Identify which cell holds the provided text, then report its (X, Y) central coordinate. 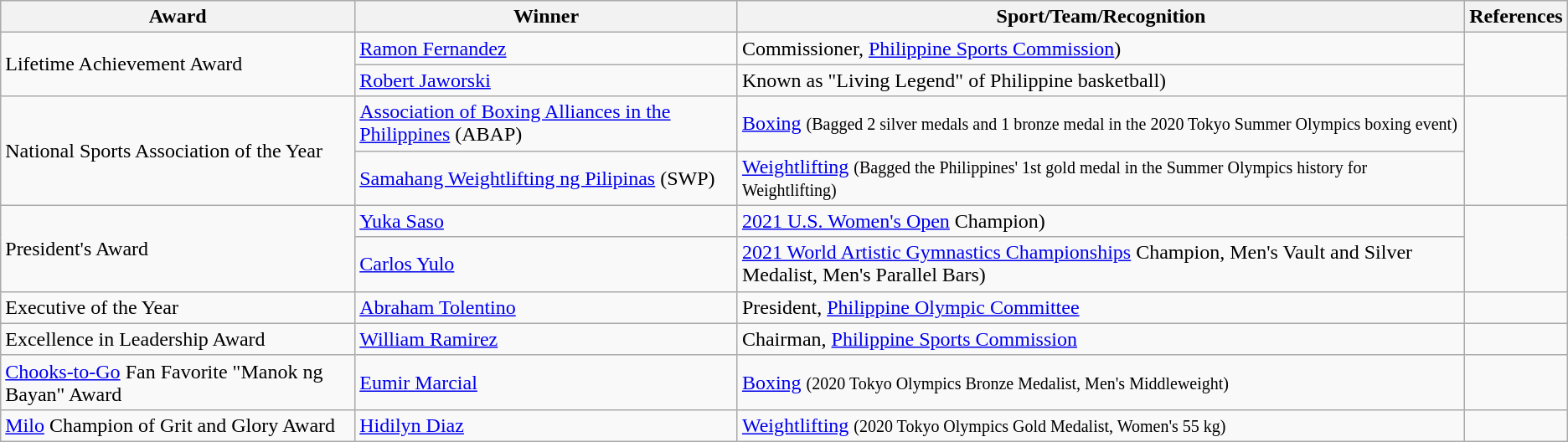
Sport/Team/Recognition (1101, 17)
Carlos Yulo (546, 265)
2021 World Artistic Gymnastics Championships Champion, Men's Vault and Silver Medalist, Men's Parallel Bars) (1101, 265)
Hidilyn Diaz (546, 425)
Milo Champion of Grit and Glory Award (178, 425)
Chairman, Philippine Sports Commission (1101, 339)
Chooks-to-Go Fan Favorite "Manok ng Bayan" Award (178, 382)
President, Philippine Olympic Committee (1101, 307)
Samahang Weightlifting ng Pilipinas (SWP) (546, 177)
Ramon Fernandez (546, 49)
Association of Boxing Alliances in the Philippines (ABAP) (546, 124)
Boxing (2020 Tokyo Olympics Bronze Medalist, Men's Middleweight) (1101, 382)
Eumir Marcial (546, 382)
Lifetime Achievement Award (178, 64)
Winner (546, 17)
Excellence in Leadership Award (178, 339)
Commissioner, Philippine Sports Commission) (1101, 49)
Weightlifting (2020 Tokyo Olympics Gold Medalist, Women's 55 kg) (1101, 425)
President's Award (178, 248)
Abraham Tolentino (546, 307)
Known as "Living Legend" of Philippine basketball) (1101, 80)
Boxing (Bagged 2 silver medals and 1 bronze medal in the 2020 Tokyo Summer Olympics boxing event) (1101, 124)
References (1516, 17)
Weightlifting (Bagged the Philippines' 1st gold medal in the Summer Olympics history for Weightlifting) (1101, 177)
Robert Jaworski (546, 80)
William Ramirez (546, 339)
2021 U.S. Women's Open Champion) (1101, 221)
Executive of the Year (178, 307)
National Sports Association of the Year (178, 151)
Yuka Saso (546, 221)
Award (178, 17)
